Return the [X, Y] coordinate for the center point of the cell that contains the specified text.  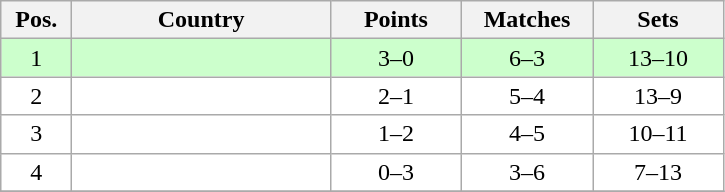
6–3 [526, 58]
1 [36, 58]
4–5 [526, 134]
Pos. [36, 20]
Sets [658, 20]
7–13 [658, 172]
4 [36, 172]
13–10 [658, 58]
5–4 [526, 96]
13–9 [658, 96]
Points [396, 20]
3–0 [396, 58]
Country [202, 20]
2 [36, 96]
10–11 [658, 134]
3 [36, 134]
3–6 [526, 172]
2–1 [396, 96]
Matches [526, 20]
0–3 [396, 172]
1–2 [396, 134]
